Determine the (x, y) coordinate at the center of the cell enclosing the given text.  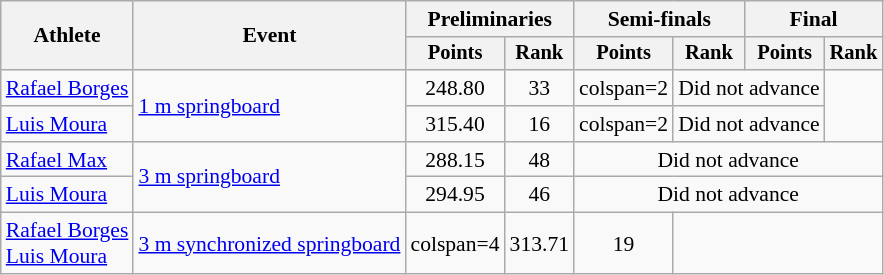
288.15 (454, 160)
1 m springboard (269, 106)
Semi-finals (660, 19)
Event (269, 36)
Final (814, 19)
248.80 (454, 88)
Rafael Max (68, 160)
48 (540, 160)
315.40 (454, 124)
16 (540, 124)
46 (540, 195)
Athlete (68, 36)
Rafael Borges Luis Moura (68, 244)
Preliminaries (490, 19)
Rafael Borges (68, 88)
3 m springboard (269, 178)
3 m synchronized springboard (269, 244)
313.71 (540, 244)
33 (540, 88)
294.95 (454, 195)
19 (624, 244)
colspan=4 (454, 244)
